Search for the cell housing the specified text and yield its [X, Y] center coordinate. 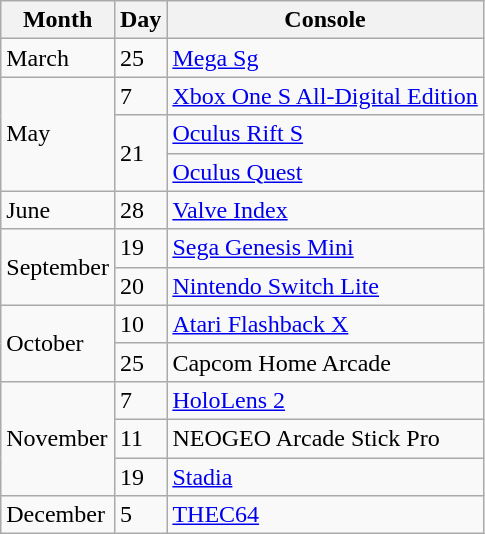
Capcom Home Arcade [325, 362]
Month [58, 20]
Xbox One S All-Digital Edition [325, 96]
28 [140, 210]
Oculus Quest [325, 172]
THEC64 [325, 515]
Day [140, 20]
June [58, 210]
December [58, 515]
NEOGEO Arcade Stick Pro [325, 438]
November [58, 438]
September [58, 267]
10 [140, 324]
Atari Flashback X [325, 324]
HoloLens 2 [325, 400]
March [58, 58]
11 [140, 438]
Mega Sg [325, 58]
Nintendo Switch Lite [325, 286]
Stadia [325, 477]
Oculus Rift S [325, 134]
20 [140, 286]
Valve Index [325, 210]
May [58, 134]
21 [140, 153]
5 [140, 515]
Console [325, 20]
Sega Genesis Mini [325, 248]
October [58, 343]
